Find where the given text appears and provide that cell's center as [x, y] coordinate. 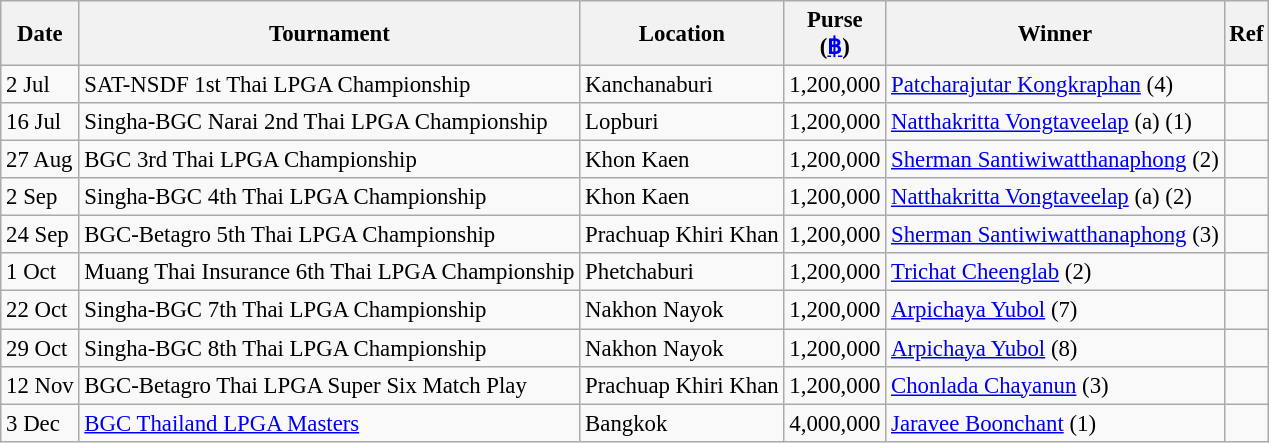
16 Jul [40, 122]
3 Dec [40, 423]
12 Nov [40, 385]
Chonlada Chayanun (3) [1055, 385]
2 Sep [40, 197]
Location [682, 34]
BGC-Betagro 5th Thai LPGA Championship [330, 235]
BGC-Betagro Thai LPGA Super Six Match Play [330, 385]
Winner [1055, 34]
22 Oct [40, 310]
29 Oct [40, 348]
Kanchanaburi [682, 85]
Trichat Cheenglab (2) [1055, 273]
BGC Thailand LPGA Masters [330, 423]
Bangkok [682, 423]
Arpichaya Yubol (7) [1055, 310]
Sherman Santiwiwatthanaphong (2) [1055, 160]
Tournament [330, 34]
Singha-BGC Narai 2nd Thai LPGA Championship [330, 122]
27 Aug [40, 160]
1 Oct [40, 273]
Singha-BGC 4th Thai LPGA Championship [330, 197]
Patcharajutar Kongkraphan (4) [1055, 85]
Singha-BGC 8th Thai LPGA Championship [330, 348]
Date [40, 34]
Sherman Santiwiwatthanaphong (3) [1055, 235]
Muang Thai Insurance 6th Thai LPGA Championship [330, 273]
Arpichaya Yubol (8) [1055, 348]
Natthakritta Vongtaveelap (a) (2) [1055, 197]
BGC 3rd Thai LPGA Championship [330, 160]
24 Sep [40, 235]
Singha-BGC 7th Thai LPGA Championship [330, 310]
Natthakritta Vongtaveelap (a) (1) [1055, 122]
4,000,000 [835, 423]
Jaravee Boonchant (1) [1055, 423]
SAT-NSDF 1st Thai LPGA Championship [330, 85]
Ref [1246, 34]
Lopburi [682, 122]
2 Jul [40, 85]
Phetchaburi [682, 273]
Purse(฿) [835, 34]
